Identify which cell holds the provided text, then report its (x, y) central coordinate. 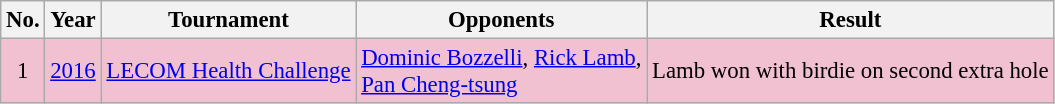
Dominic Bozzelli, Rick Lamb, Pan Cheng-tsung (502, 72)
No. (23, 20)
1 (23, 72)
LECOM Health Challenge (228, 72)
Lamb won with birdie on second extra hole (850, 72)
Opponents (502, 20)
Result (850, 20)
Year (73, 20)
2016 (73, 72)
Tournament (228, 20)
